Search for the cell housing the specified text and yield its [X, Y] center coordinate. 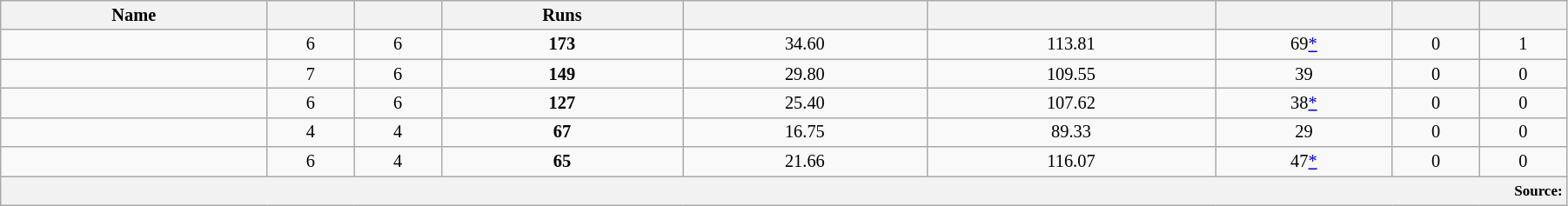
39 [1303, 74]
149 [562, 74]
34.60 [805, 44]
107.62 [1071, 103]
127 [562, 103]
Name [134, 15]
116.07 [1071, 162]
Runs [562, 15]
38* [1303, 103]
67 [562, 132]
Source: [784, 190]
1 [1523, 44]
113.81 [1071, 44]
69* [1303, 44]
29.80 [805, 74]
7 [311, 74]
47* [1303, 162]
173 [562, 44]
109.55 [1071, 74]
21.66 [805, 162]
16.75 [805, 132]
89.33 [1071, 132]
65 [562, 162]
25.40 [805, 103]
29 [1303, 132]
